From the cell containing the given text, extract its center point as [x, y] coordinate. 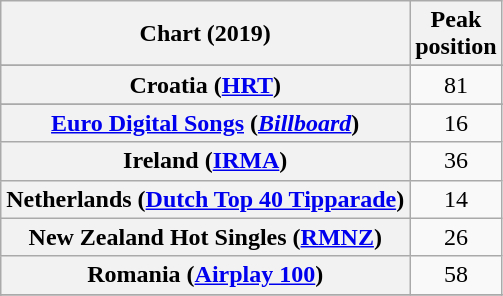
Netherlands (Dutch Top 40 Tipparade) [206, 199]
Chart (2019) [206, 34]
New Zealand Hot Singles (RMNZ) [206, 237]
81 [456, 85]
Croatia (HRT) [206, 85]
26 [456, 237]
Peak position [456, 34]
58 [456, 275]
14 [456, 199]
36 [456, 161]
Ireland (IRMA) [206, 161]
Romania (Airplay 100) [206, 275]
Euro Digital Songs (Billboard) [206, 123]
16 [456, 123]
